Return (x, y) of the center of cell containing provided text 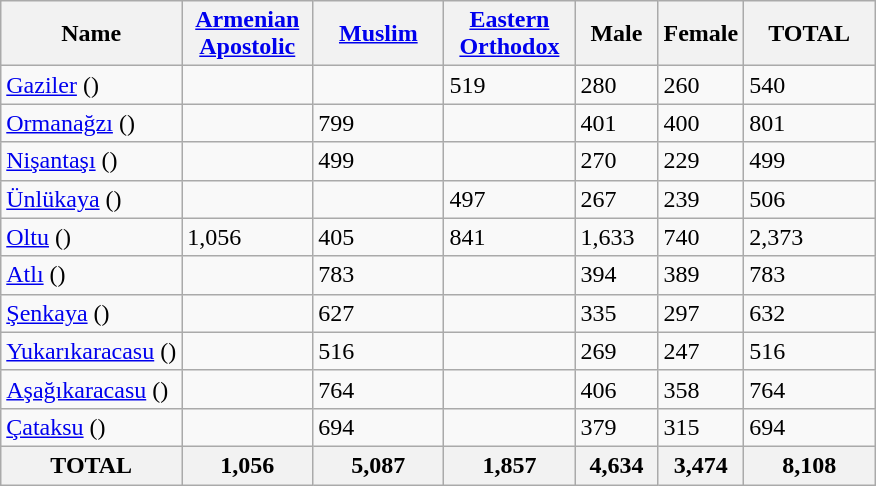
Male (616, 34)
394 (616, 275)
Oltu () (92, 237)
740 (701, 237)
401 (616, 123)
315 (701, 427)
799 (378, 123)
632 (810, 313)
406 (616, 389)
Aşağıkaracasu () (92, 389)
Yukarıkaracasu () (92, 351)
358 (701, 389)
506 (810, 199)
2,373 (810, 237)
335 (616, 313)
269 (616, 351)
389 (701, 275)
Şenkaya () (92, 313)
801 (810, 123)
239 (701, 199)
229 (701, 161)
405 (378, 237)
400 (701, 123)
Ormanağzı () (92, 123)
497 (510, 199)
247 (701, 351)
841 (510, 237)
280 (616, 85)
267 (616, 199)
Ünlükaya () (92, 199)
540 (810, 85)
260 (701, 85)
1,633 (616, 237)
Female (701, 34)
270 (616, 161)
Çataksu () (92, 427)
Nişantaşı () (92, 161)
Name (92, 34)
1,857 (510, 465)
297 (701, 313)
379 (616, 427)
627 (378, 313)
5,087 (378, 465)
Atlı () (92, 275)
Gaziler () (92, 85)
3,474 (701, 465)
Armenian Apostolic (248, 34)
Eastern Orthodox (510, 34)
Muslim (378, 34)
8,108 (810, 465)
4,634 (616, 465)
519 (510, 85)
